Extract the [X, Y] coordinate from the center of the cell holding the provided text.  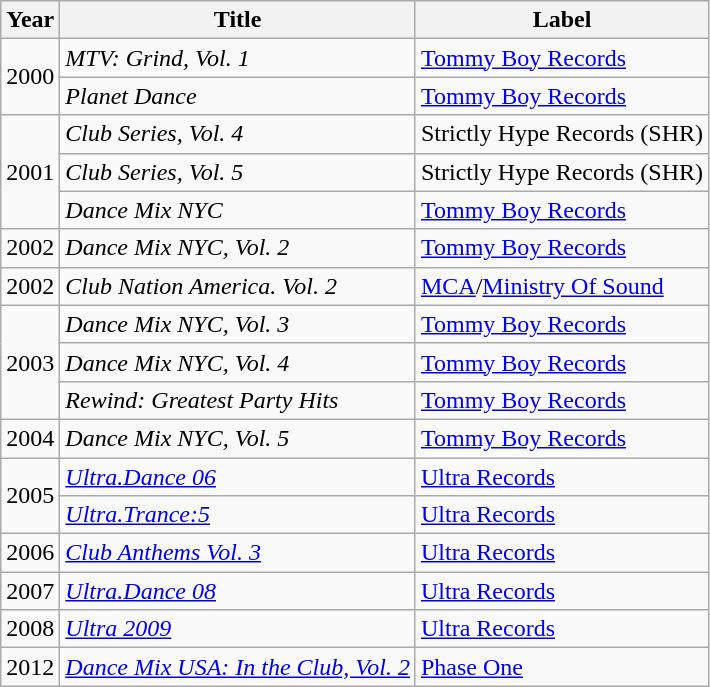
Dance Mix NYC, Vol. 5 [238, 438]
Club Nation America. Vol. 2 [238, 286]
Ultra.Dance 08 [238, 591]
2004 [30, 438]
Dance Mix NYC [238, 210]
Club Series, Vol. 4 [238, 134]
Title [238, 20]
2001 [30, 172]
Label [562, 20]
2012 [30, 667]
2005 [30, 496]
Dance Mix NYC, Vol. 4 [238, 362]
MCA/Ministry Of Sound [562, 286]
Club Series, Vol. 5 [238, 172]
Dance Mix NYC, Vol. 3 [238, 324]
Phase One [562, 667]
Dance Mix NYC, Vol. 2 [238, 248]
2007 [30, 591]
Ultra 2009 [238, 629]
2008 [30, 629]
MTV: Grind, Vol. 1 [238, 58]
2006 [30, 553]
Year [30, 20]
Planet Dance [238, 96]
Ultra.Dance 06 [238, 477]
Ultra.Trance:5 [238, 515]
Club Anthems Vol. 3 [238, 553]
2003 [30, 362]
Dance Mix USA: In the Club, Vol. 2 [238, 667]
Rewind: Greatest Party Hits [238, 400]
2000 [30, 77]
